Detect which cell encompasses the target text, then output its (x, y) center coordinate. 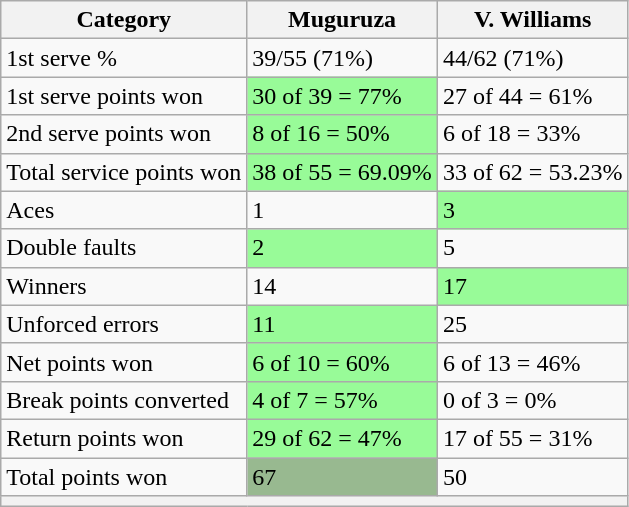
27 of 44 = 61% (532, 96)
25 (532, 324)
1 (342, 210)
Double faults (124, 248)
8 of 16 = 50% (342, 134)
39/55 (71%) (342, 58)
1st serve points won (124, 96)
Total points won (124, 477)
2nd serve points won (124, 134)
29 of 62 = 47% (342, 438)
17 (532, 286)
33 of 62 = 53.23% (532, 172)
Total service points won (124, 172)
Return points won (124, 438)
50 (532, 477)
Muguruza (342, 20)
1st serve % (124, 58)
3 (532, 210)
Net points won (124, 362)
6 of 18 = 33% (532, 134)
V. Williams (532, 20)
Break points converted (124, 400)
17 of 55 = 31% (532, 438)
Category (124, 20)
4 of 7 = 57% (342, 400)
0 of 3 = 0% (532, 400)
6 of 13 = 46% (532, 362)
2 (342, 248)
5 (532, 248)
38 of 55 = 69.09% (342, 172)
30 of 39 = 77% (342, 96)
6 of 10 = 60% (342, 362)
11 (342, 324)
Unforced errors (124, 324)
67 (342, 477)
44/62 (71%) (532, 58)
14 (342, 286)
Aces (124, 210)
Winners (124, 286)
